Identify which cell holds the provided text, then report its [X, Y] central coordinate. 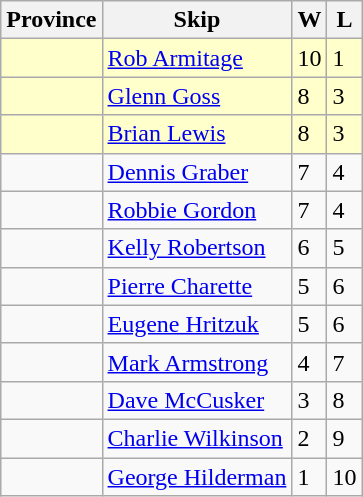
Rob Armitage [197, 58]
Glenn Goss [197, 96]
L [344, 20]
W [310, 20]
George Hilderman [197, 477]
Dennis Graber [197, 172]
Kelly Robertson [197, 248]
Robbie Gordon [197, 210]
2 [310, 438]
Dave McCusker [197, 400]
9 [344, 438]
Skip [197, 20]
Eugene Hritzuk [197, 324]
Province [52, 20]
Brian Lewis [197, 134]
Charlie Wilkinson [197, 438]
Mark Armstrong [197, 362]
Pierre Charette [197, 286]
